Find where the given text appears and provide that cell's center as [X, Y] coordinate. 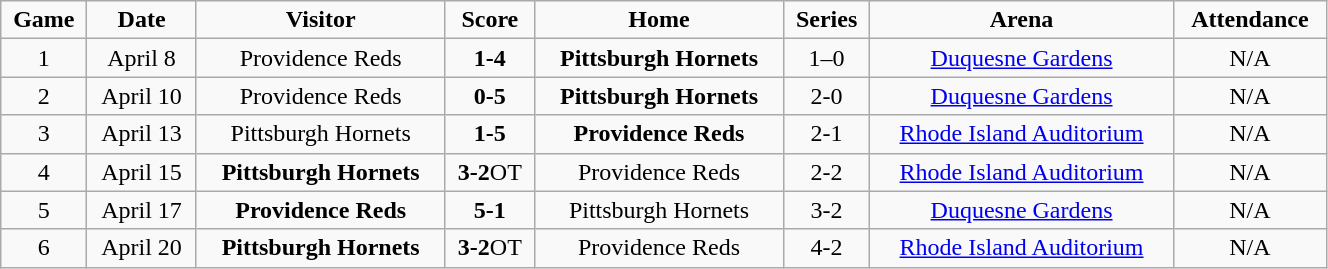
April 10 [142, 96]
3 [44, 134]
Game [44, 20]
3-2 [826, 210]
1-4 [490, 58]
6 [44, 248]
4 [44, 172]
0-5 [490, 96]
1-5 [490, 134]
2-0 [826, 96]
April 13 [142, 134]
April 20 [142, 248]
4-2 [826, 248]
2-2 [826, 172]
Date [142, 20]
2 [44, 96]
Score [490, 20]
2-1 [826, 134]
April 15 [142, 172]
April 8 [142, 58]
5 [44, 210]
1–0 [826, 58]
April 17 [142, 210]
Arena [1022, 20]
1 [44, 58]
5-1 [490, 210]
Series [826, 20]
Visitor [320, 20]
Home [660, 20]
Attendance [1250, 20]
